Search for the cell housing the specified text and yield its (x, y) center coordinate. 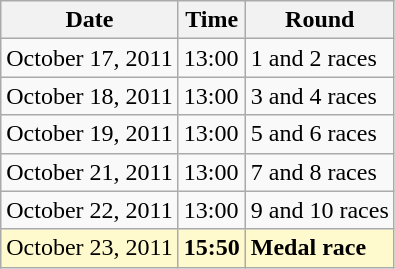
October 19, 2011 (90, 134)
15:50 (212, 248)
Time (212, 20)
3 and 4 races (320, 96)
October 23, 2011 (90, 248)
9 and 10 races (320, 210)
Round (320, 20)
5 and 6 races (320, 134)
October 17, 2011 (90, 58)
7 and 8 races (320, 172)
October 21, 2011 (90, 172)
Medal race (320, 248)
Date (90, 20)
October 22, 2011 (90, 210)
October 18, 2011 (90, 96)
1 and 2 races (320, 58)
